From the cell containing the given text, extract its center point as [x, y] coordinate. 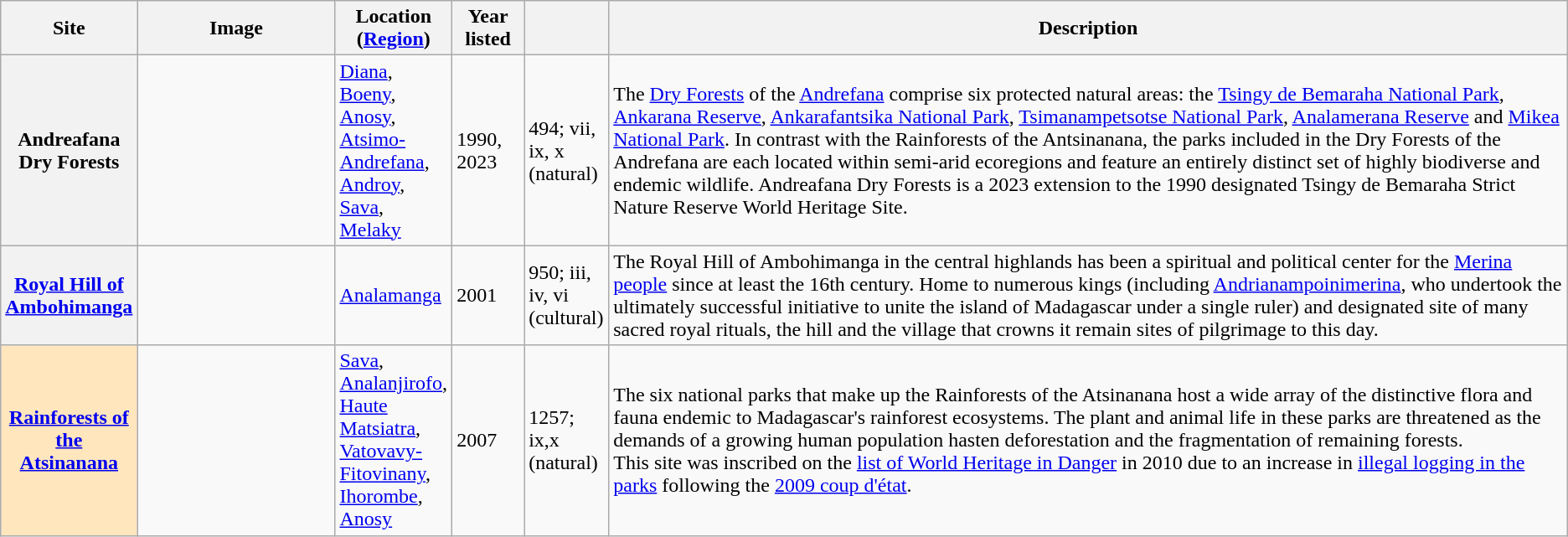
Location (Region) [394, 28]
2007 [488, 441]
Year listed [488, 28]
950; iii, iv, vi (cultural) [566, 295]
Andreafana Dry Forests [69, 151]
Site [69, 28]
Rainforests of the Atsinanana [69, 441]
2001 [488, 295]
Diana, Boeny, Anosy, Atsimo-Andrefana, Androy, Sava, Melaky [394, 151]
Description [1089, 28]
Royal Hill of Ambohimanga [69, 295]
Image [236, 28]
1257; ix,x (natural) [566, 441]
Analamanga [394, 295]
494; vii, ix, x (natural) [566, 151]
1990, 2023 [488, 151]
Sava, Analanjirofo, Haute Matsiatra, Vatovavy-Fitovinany, Ihorombe, Anosy [394, 441]
